Detect which cell encompasses the target text, then output its (x, y) center coordinate. 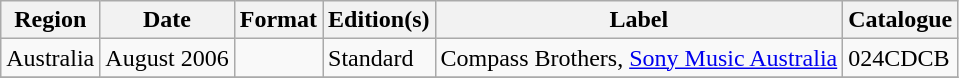
Date (167, 20)
Format (278, 20)
024CDCB (900, 58)
Australia (50, 58)
Edition(s) (379, 20)
Label (639, 20)
Compass Brothers, Sony Music Australia (639, 58)
August 2006 (167, 58)
Region (50, 20)
Standard (379, 58)
Catalogue (900, 20)
